Output the [x, y] coordinate of the center of the cell containing the given text.  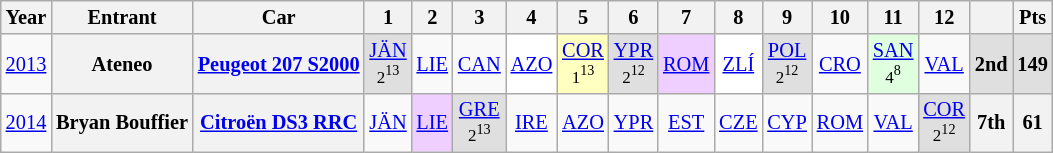
2nd [992, 64]
61 [1032, 122]
Car [279, 17]
CAN [480, 64]
EST [686, 122]
COR113 [583, 64]
Bryan Bouffier [122, 122]
CYP [786, 122]
2 [432, 17]
8 [738, 17]
1 [388, 17]
SAN48 [893, 64]
JÄN213 [388, 64]
7 [686, 17]
10 [840, 17]
6 [634, 17]
9 [786, 17]
Peugeot 207 S2000 [279, 64]
COR212 [944, 122]
Year [26, 17]
Entrant [122, 17]
YPR [634, 122]
Citroën DS3 RRC [279, 122]
CRO [840, 64]
3 [480, 17]
11 [893, 17]
Ateneo [122, 64]
IRE [532, 122]
ZLÍ [738, 64]
CZE [738, 122]
149 [1032, 64]
YPR212 [634, 64]
7th [992, 122]
JÄN [388, 122]
4 [532, 17]
2014 [26, 122]
POL212 [786, 64]
5 [583, 17]
12 [944, 17]
GRE213 [480, 122]
Pts [1032, 17]
2013 [26, 64]
